Output the [x, y] coordinate of the center of the cell containing the given text.  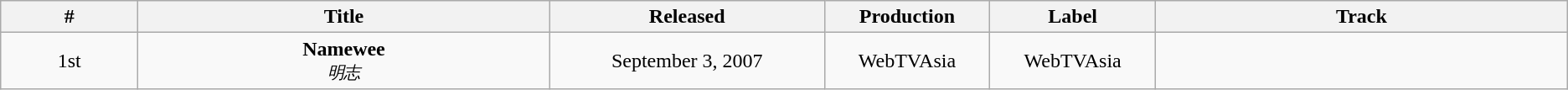
# [70, 17]
Label [1073, 17]
Namewee明志 [344, 61]
Production [907, 17]
Title [344, 17]
September 3, 2007 [687, 61]
Released [687, 17]
Track [1361, 17]
1st [70, 61]
